For the text-containing cell, return its midpoint in [x, y] coordinate format. 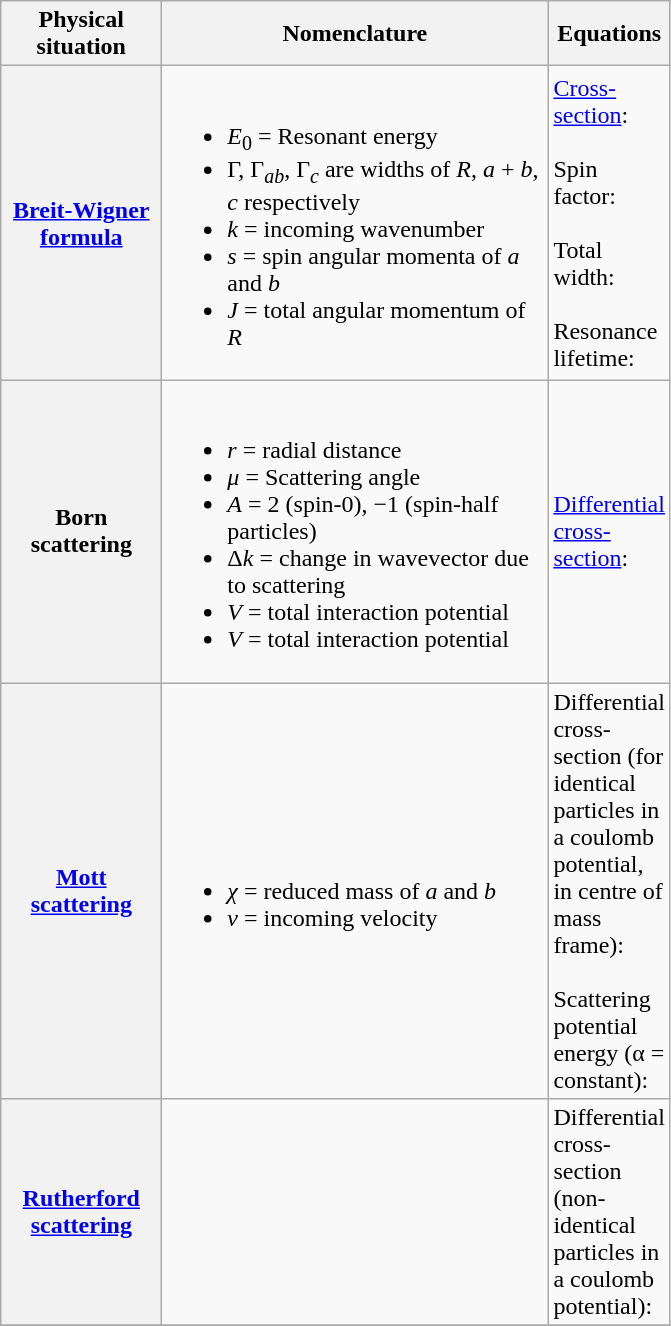
Differential cross-section (for identical particles in a coulomb potential, in centre of mass frame):Scattering potential energy (α = constant): [610, 890]
Mott scattering [82, 890]
Differential cross-section (non-identical particles in a coulomb potential): [610, 1212]
Equations [610, 34]
Cross-section:Spin factor:Total width:Resonance lifetime: [610, 224]
Nomenclature [355, 34]
Born scattering [82, 531]
Breit-Wigner formula [82, 224]
Differential cross-section: [610, 531]
Rutherford scattering [82, 1212]
χ = reduced mass of a and bv = incoming velocity [355, 890]
Physical situation [82, 34]
